Find where the given text appears and provide that cell's center as [X, Y] coordinate. 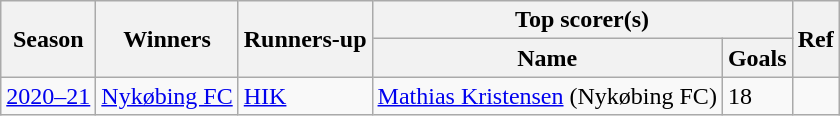
Top scorer(s) [582, 20]
18 [757, 96]
Winners [167, 39]
2020–21 [48, 96]
Season [48, 39]
Nykøbing FC [167, 96]
Mathias Kristensen (Nykøbing FC) [547, 96]
Runners-up [305, 39]
Ref [816, 39]
Name [547, 58]
Goals [757, 58]
HIK [305, 96]
